Return (x, y) of the center of cell containing provided text 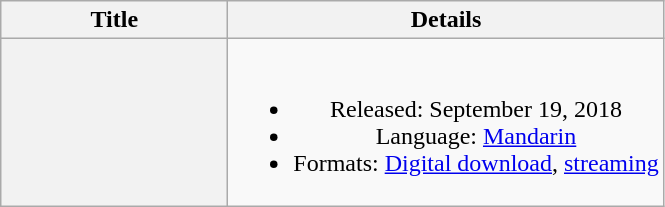
Title (114, 20)
Details (446, 20)
Released: September 19, 2018Language: MandarinFormats: Digital download, streaming (446, 122)
